Identify which cell holds the provided text, then report its [x, y] central coordinate. 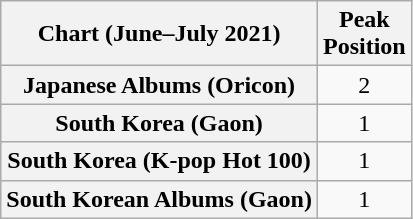
2 [364, 85]
South Korea (Gaon) [160, 123]
Japanese Albums (Oricon) [160, 85]
South Korean Albums (Gaon) [160, 199]
PeakPosition [364, 34]
South Korea (K-pop Hot 100) [160, 161]
Chart (June–July 2021) [160, 34]
